Locate the cell with the specified text and output its (x, y) center coordinate. 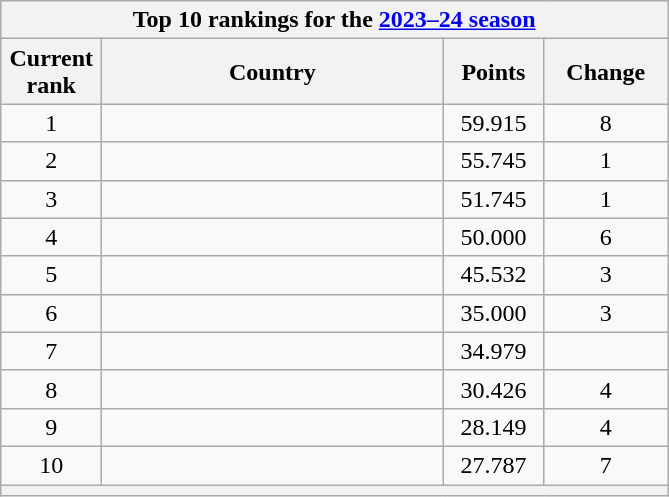
30.426 (494, 389)
Points (494, 72)
27.787 (494, 465)
Change (606, 72)
5 (52, 275)
28.149 (494, 427)
34.979 (494, 351)
45.532 (494, 275)
Top 10 rankings for the 2023–24 season (334, 20)
Country (272, 72)
2 (52, 161)
Currentrank (52, 72)
55.745 (494, 161)
50.000 (494, 237)
51.745 (494, 199)
9 (52, 427)
10 (52, 465)
59.915 (494, 123)
35.000 (494, 313)
